Locate the cell with the specified text and output its (x, y) center coordinate. 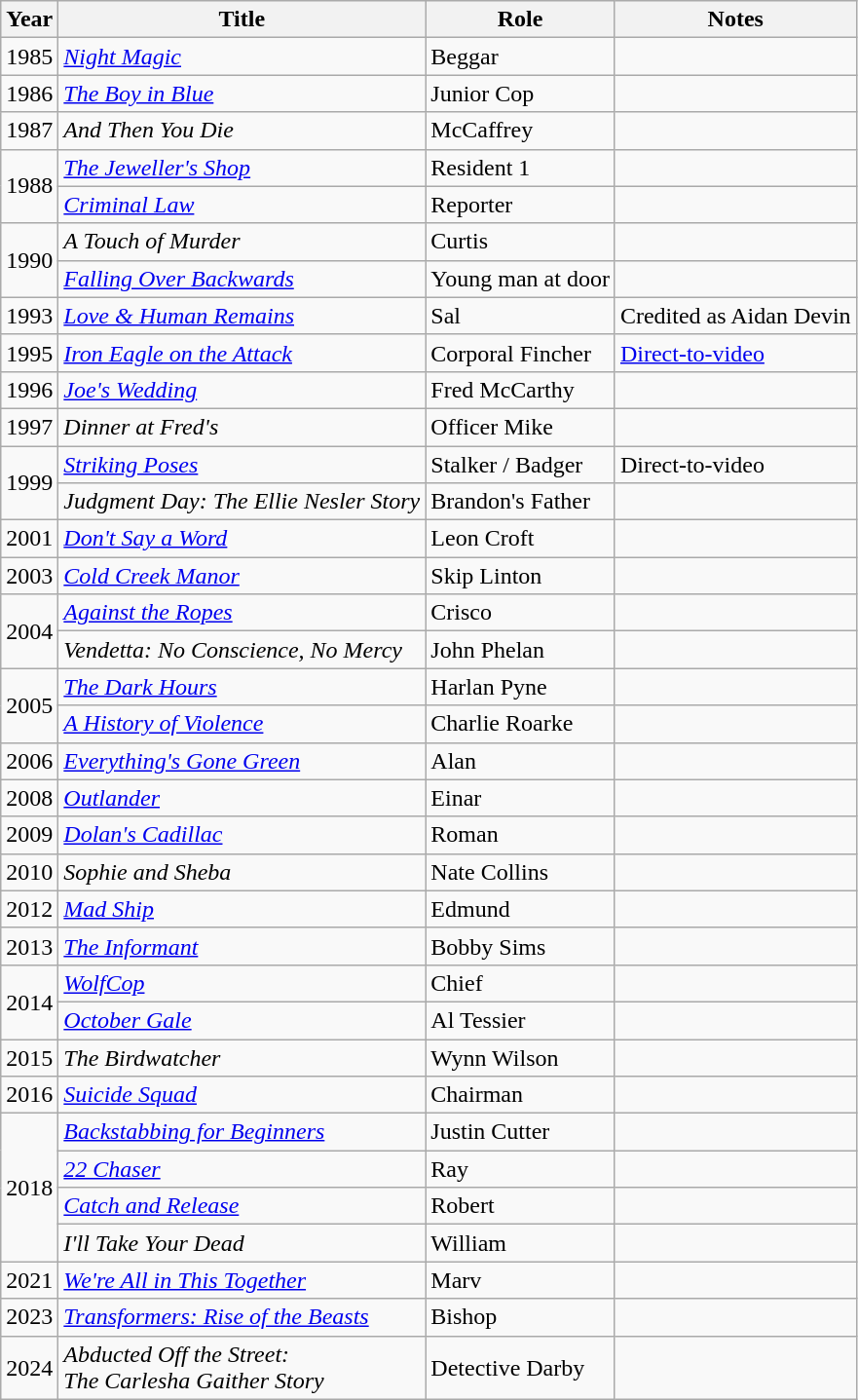
Joe's Wedding (242, 390)
Dolan's Cadillac (242, 835)
I'll Take Your Dead (242, 1243)
Catch and Release (242, 1206)
Brandon's Father (520, 502)
Transformers: Rise of the Beasts (242, 1317)
Vendetta: No Conscience, No Mercy (242, 650)
2014 (29, 1002)
William (520, 1243)
Criminal Law (242, 205)
2016 (29, 1095)
A History of Violence (242, 724)
2006 (29, 761)
1999 (29, 483)
Roman (520, 835)
2010 (29, 872)
2013 (29, 946)
Robert (520, 1206)
2015 (29, 1057)
2005 (29, 705)
Year (29, 19)
1993 (29, 316)
2001 (29, 539)
The Dark Hours (242, 687)
Notes (735, 19)
1995 (29, 353)
Cold Creek Manor (242, 576)
Justin Cutter (520, 1132)
The Informant (242, 946)
Chairman (520, 1095)
Officer Mike (520, 427)
Abducted Off the Street:The Carlesha Gaither Story (242, 1368)
Nate Collins (520, 872)
Bishop (520, 1317)
1997 (29, 427)
The Jeweller's Shop (242, 168)
Resident 1 (520, 168)
Love & Human Remains (242, 316)
Title (242, 19)
1988 (29, 186)
Edmund (520, 909)
Harlan Pyne (520, 687)
And Then You Die (242, 131)
1987 (29, 131)
Sophie and Sheba (242, 872)
Crisco (520, 613)
Judgment Day: The Ellie Nesler Story (242, 502)
Charlie Roarke (520, 724)
Marv (520, 1280)
Young man at door (520, 279)
Ray (520, 1169)
2008 (29, 798)
Everything's Gone Green (242, 761)
Suicide Squad (242, 1095)
Stalker / Badger (520, 465)
Bobby Sims (520, 946)
WolfCop (242, 983)
Mad Ship (242, 909)
Curtis (520, 242)
A Touch of Murder (242, 242)
Striking Poses (242, 465)
Corporal Fincher (520, 353)
Credited as Aidan Devin (735, 316)
Wynn Wilson (520, 1057)
We're All in This Together (242, 1280)
2021 (29, 1280)
Reporter (520, 205)
Al Tessier (520, 1020)
The Boy in Blue (242, 94)
Don't Say a Word (242, 539)
John Phelan (520, 650)
Night Magic (242, 57)
Detective Darby (520, 1368)
2003 (29, 576)
Einar (520, 798)
Sal (520, 316)
Alan (520, 761)
2023 (29, 1317)
2012 (29, 909)
2009 (29, 835)
1985 (29, 57)
2018 (29, 1188)
Outlander (242, 798)
Dinner at Fred's (242, 427)
Skip Linton (520, 576)
Beggar (520, 57)
Leon Croft (520, 539)
Falling Over Backwards (242, 279)
22 Chaser (242, 1169)
The Birdwatcher (242, 1057)
1986 (29, 94)
1990 (29, 260)
October Gale (242, 1020)
McCaffrey (520, 131)
2024 (29, 1368)
1996 (29, 390)
2004 (29, 631)
Against the Ropes (242, 613)
Iron Eagle on the Attack (242, 353)
Backstabbing for Beginners (242, 1132)
Junior Cop (520, 94)
Chief (520, 983)
Role (520, 19)
Fred McCarthy (520, 390)
